From the cell containing the given text, extract its center point as [X, Y] coordinate. 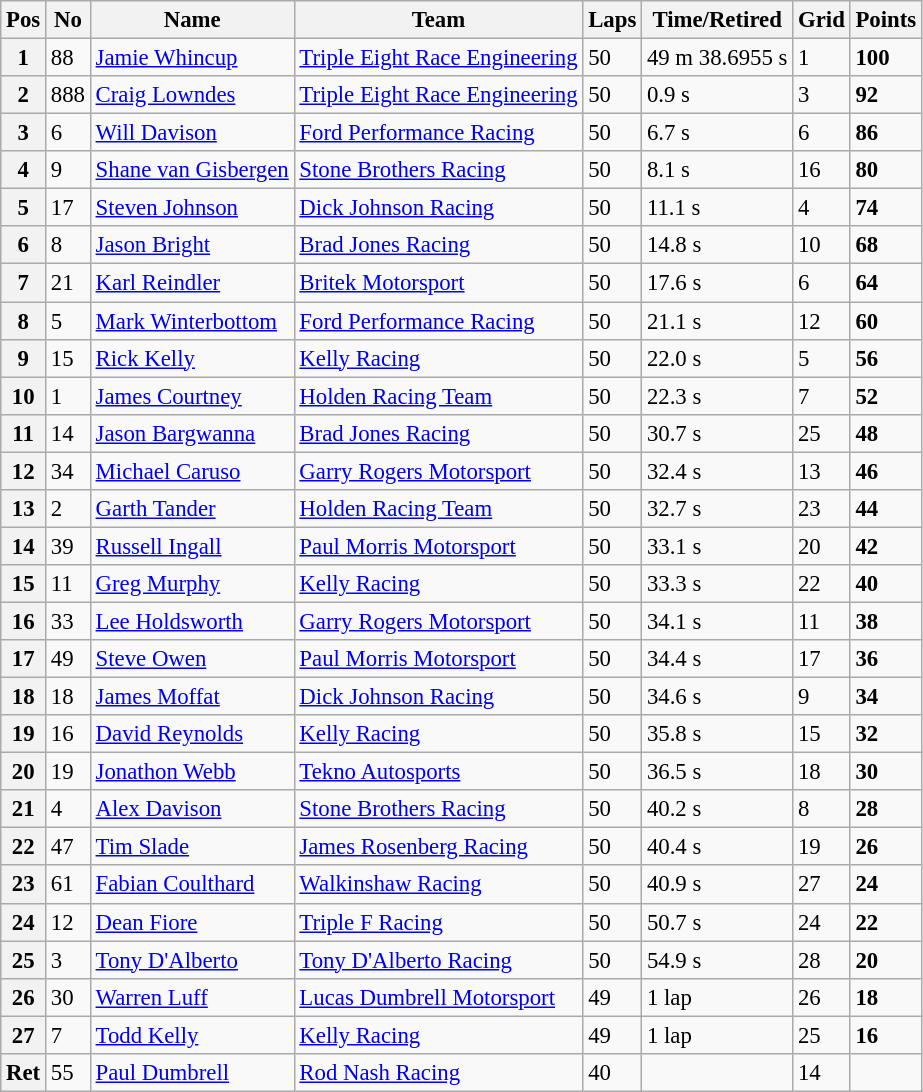
40.9 s [718, 885]
30.7 s [718, 433]
Karl Reindler [192, 283]
Will Davison [192, 133]
Rick Kelly [192, 358]
55 [68, 1073]
Greg Murphy [192, 584]
Fabian Coulthard [192, 885]
64 [886, 283]
Laps [612, 20]
Shane van Gisbergen [192, 170]
44 [886, 509]
54.9 s [718, 960]
42 [886, 546]
61 [68, 885]
Garth Tander [192, 509]
22.0 s [718, 358]
68 [886, 245]
No [68, 20]
40.4 s [718, 847]
92 [886, 95]
Tim Slade [192, 847]
Pos [24, 20]
Ret [24, 1073]
88 [68, 58]
James Moffat [192, 697]
48 [886, 433]
Todd Kelly [192, 1035]
60 [886, 321]
52 [886, 396]
14.8 s [718, 245]
James Courtney [192, 396]
Points [886, 20]
888 [68, 95]
22.3 s [718, 396]
49 m 38.6955 s [718, 58]
56 [886, 358]
David Reynolds [192, 734]
21.1 s [718, 321]
Name [192, 20]
17.6 s [718, 283]
80 [886, 170]
8.1 s [718, 170]
35.8 s [718, 734]
33 [68, 621]
Jamie Whincup [192, 58]
Grid [822, 20]
32.4 s [718, 471]
36.5 s [718, 772]
34.1 s [718, 621]
74 [886, 208]
33.1 s [718, 546]
6.7 s [718, 133]
Dean Fiore [192, 922]
34.4 s [718, 659]
Jason Bargwanna [192, 433]
Team [438, 20]
32 [886, 734]
Time/Retired [718, 20]
Tekno Autosports [438, 772]
46 [886, 471]
Paul Dumbrell [192, 1073]
Britek Motorsport [438, 283]
100 [886, 58]
32.7 s [718, 509]
34.6 s [718, 697]
38 [886, 621]
40.2 s [718, 809]
0.9 s [718, 95]
Mark Winterbottom [192, 321]
Walkinshaw Racing [438, 885]
39 [68, 546]
Rod Nash Racing [438, 1073]
33.3 s [718, 584]
Lucas Dumbrell Motorsport [438, 997]
11.1 s [718, 208]
47 [68, 847]
Alex Davison [192, 809]
Warren Luff [192, 997]
50.7 s [718, 922]
Tony D'Alberto Racing [438, 960]
Russell Ingall [192, 546]
Tony D'Alberto [192, 960]
Craig Lowndes [192, 95]
36 [886, 659]
Triple F Racing [438, 922]
Steven Johnson [192, 208]
Lee Holdsworth [192, 621]
Steve Owen [192, 659]
Jonathon Webb [192, 772]
86 [886, 133]
Michael Caruso [192, 471]
Jason Bright [192, 245]
James Rosenberg Racing [438, 847]
